Identify which cell holds the provided text, then report its [X, Y] central coordinate. 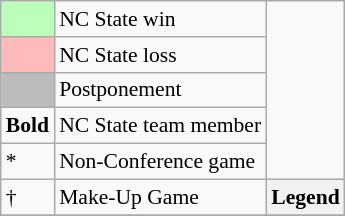
† [28, 197]
NC State win [160, 19]
NC State loss [160, 55]
Legend [305, 197]
* [28, 162]
Make-Up Game [160, 197]
Bold [28, 126]
Postponement [160, 90]
Non-Conference game [160, 162]
NC State team member [160, 126]
